Identify which cell holds the provided text, then report its [X, Y] central coordinate. 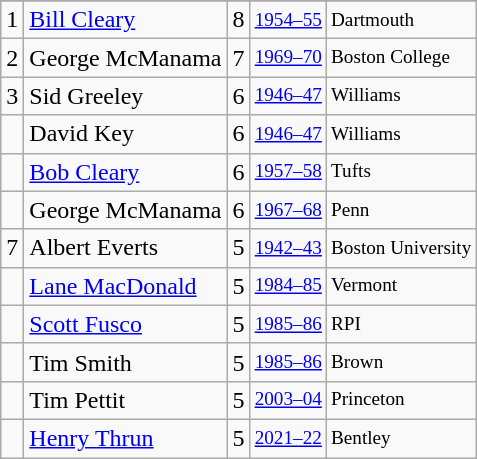
2003–04 [288, 400]
2021–22 [288, 438]
Dartmouth [400, 20]
Vermont [400, 286]
3 [12, 96]
1967–68 [288, 210]
Boston University [400, 248]
1954–55 [288, 20]
Albert Everts [126, 248]
1984–85 [288, 286]
Tufts [400, 172]
1957–58 [288, 172]
Bentley [400, 438]
2 [12, 58]
1942–43 [288, 248]
Brown [400, 362]
Tim Smith [126, 362]
Henry Thrun [126, 438]
Tim Pettit [126, 400]
David Key [126, 134]
RPI [400, 324]
1969–70 [288, 58]
Penn [400, 210]
Bill Cleary [126, 20]
Sid Greeley [126, 96]
1 [12, 20]
8 [238, 20]
Princeton [400, 400]
Lane MacDonald [126, 286]
Boston College [400, 58]
Bob Cleary [126, 172]
Scott Fusco [126, 324]
